Identify which cell holds the provided text, then report its [x, y] central coordinate. 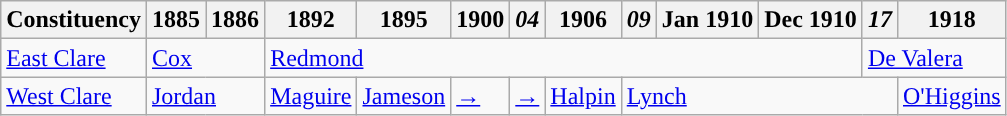
1900 [480, 20]
Jordan [205, 96]
17 [880, 20]
Constituency [74, 20]
09 [638, 20]
1885 [176, 20]
Jan 1910 [707, 20]
1918 [952, 20]
O'Higgins [952, 96]
Cox [205, 58]
East Clare [74, 58]
Maguire [311, 96]
Redmond [564, 58]
Halpin [583, 96]
Lynch [759, 96]
Jameson [404, 96]
04 [528, 20]
1906 [583, 20]
Dec 1910 [811, 20]
1886 [236, 20]
1895 [404, 20]
West Clare [74, 96]
1892 [311, 20]
De Valera [934, 58]
